From the cell containing the given text, extract its center point as [X, Y] coordinate. 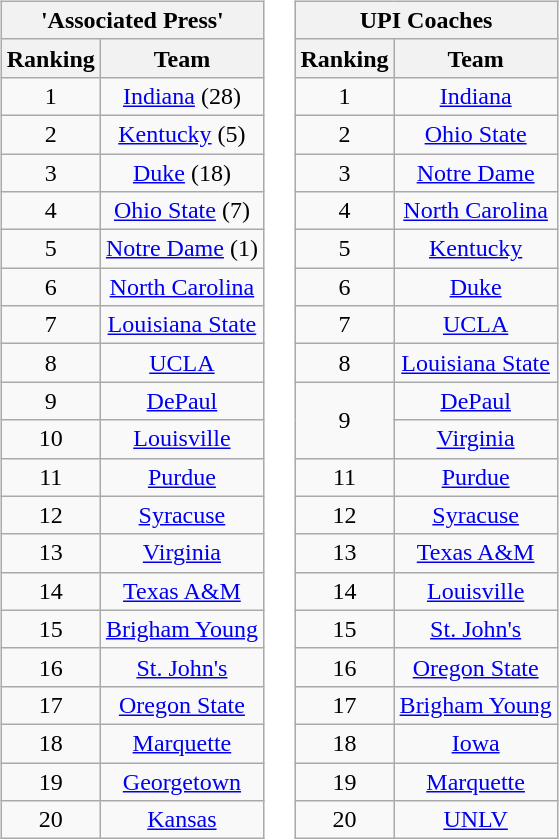
Georgetown [182, 781]
Notre Dame [476, 173]
Indiana (28) [182, 96]
'Associated Press' [132, 20]
Ohio State (7) [182, 211]
Indiana [476, 96]
Kentucky [476, 249]
Duke [476, 287]
Kentucky (5) [182, 134]
Iowa [476, 743]
Kansas [182, 820]
Duke (18) [182, 173]
Ohio State [476, 134]
UPI Coaches [426, 20]
Notre Dame (1) [182, 249]
UNLV [476, 820]
10 [50, 439]
